Scan for the cell matching the given text and deliver its [x, y] coordinate at center. 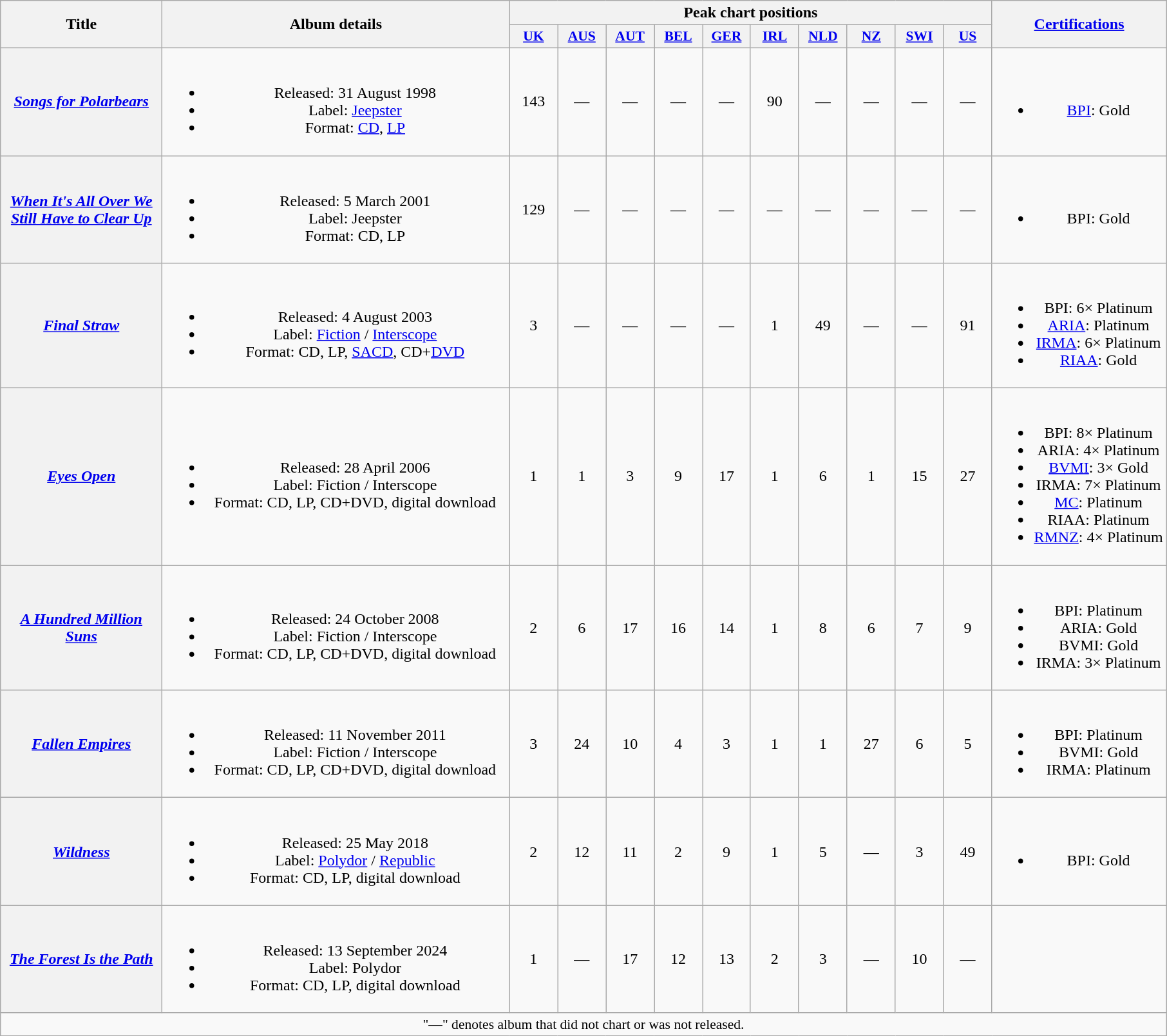
BPI: PlatinumBVMI: GoldIRMA: Platinum [1079, 744]
13 [726, 959]
129 [533, 210]
NZ [871, 37]
Released: 28 April 2006Label: Fiction / InterscopeFormat: CD, LP, CD+DVD, digital download [336, 476]
GER [726, 37]
BPI: 8× PlatinumARIA: 4× PlatinumBVMI: 3× GoldIRMA: 7× PlatinumMC: PlatinumRIAA: PlatinumRMNZ: 4× Platinum [1079, 476]
"—" denotes album that did not chart or was not released. [583, 1024]
AUS [582, 37]
14 [726, 628]
A Hundred Million Suns [81, 628]
When It's All Over We Still Have to Clear Up [81, 210]
SWI [920, 37]
Final Straw [81, 326]
BPI: PlatinumARIA: GoldBVMI: GoldIRMA: 3× Platinum [1079, 628]
Songs for Polarbears [81, 102]
IRL [774, 37]
Released: 24 October 2008Label: Fiction / InterscopeFormat: CD, LP, CD+DVD, digital download [336, 628]
4 [679, 744]
24 [582, 744]
US [967, 37]
AUT [630, 37]
BEL [679, 37]
Certifications [1079, 24]
90 [774, 102]
91 [967, 326]
7 [920, 628]
NLD [823, 37]
15 [920, 476]
Released: 31 August 1998Label: JeepsterFormat: CD, LP [336, 102]
Album details [336, 24]
Released: 13 September 2024Label: PolydorFormat: CD, LP, digital download [336, 959]
Eyes Open [81, 476]
Peak chart positions [751, 13]
Released: 5 March 2001Label: JeepsterFormat: CD, LP [336, 210]
Wildness [81, 851]
BPI: 6× PlatinumARIA: PlatinumIRMA: 6× PlatinumRIAA: Gold [1079, 326]
Fallen Empires [81, 744]
The Forest Is the Path [81, 959]
Released: 11 November 2011Label: Fiction / InterscopeFormat: CD, LP, CD+DVD, digital download [336, 744]
11 [630, 851]
Title [81, 24]
Released: 4 August 2003Label: Fiction / InterscopeFormat: CD, LP, SACD, CD+DVD [336, 326]
UK [533, 37]
8 [823, 628]
Released: 25 May 2018Label: Polydor / RepublicFormat: CD, LP, digital download [336, 851]
16 [679, 628]
143 [533, 102]
